Return the (X, Y) coordinate for the center point of the cell that contains the specified text.  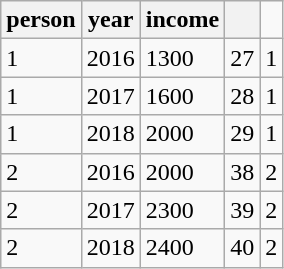
38 (242, 172)
2400 (182, 248)
28 (242, 96)
39 (242, 210)
person (41, 20)
year (110, 20)
income (182, 20)
29 (242, 134)
1600 (182, 96)
2300 (182, 210)
1300 (182, 58)
40 (242, 248)
27 (242, 58)
